Pinpoint the cell where the given text exists, returning its (x, y) midpoint coordinate. 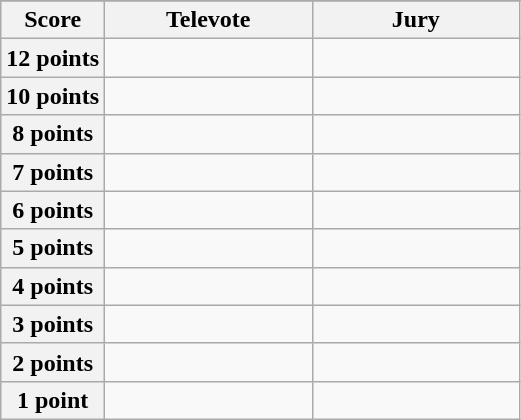
3 points (53, 324)
7 points (53, 172)
6 points (53, 210)
4 points (53, 286)
12 points (53, 58)
10 points (53, 96)
Televote (209, 20)
2 points (53, 362)
8 points (53, 134)
1 point (53, 400)
Score (53, 20)
Jury (416, 20)
5 points (53, 248)
